From the cell containing the given text, extract its center point as [X, Y] coordinate. 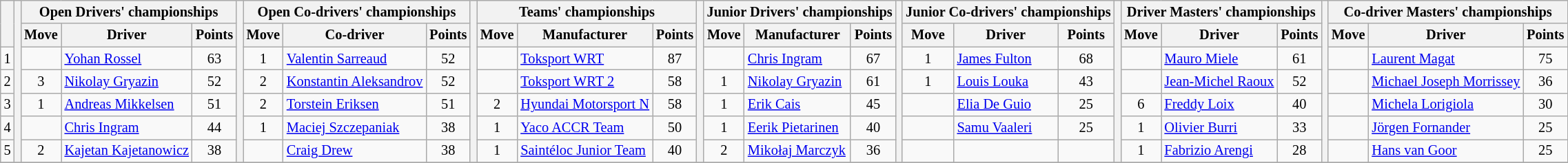
Saintéloc Junior Team [584, 151]
Michela Lorigiola [1446, 105]
Junior Co-drivers' championships [1008, 12]
4 [8, 128]
Craig Drew [354, 151]
Elia De Guio [1006, 105]
Michael Joseph Morrissey [1446, 81]
Toksport WRT [584, 58]
87 [675, 58]
43 [1086, 81]
Samu Vaaleri [1006, 128]
Olivier Burri [1220, 128]
Erik Cais [797, 105]
Driver Masters' championships [1221, 12]
28 [1299, 151]
Laurent Magat [1446, 58]
Konstantin Aleksandrov [354, 81]
Open Drivers' championships [128, 12]
Mikołaj Marczyk [797, 151]
68 [1086, 58]
Andreas Mikkelsen [127, 105]
33 [1299, 128]
Toksport WRT 2 [584, 81]
Jörgen Fornander [1446, 128]
Mauro Miele [1220, 58]
Fabrizio Arengi [1220, 151]
Torstein Eriksen [354, 105]
44 [214, 128]
63 [214, 58]
Yaco ACCR Team [584, 128]
Maciej Szczepaniak [354, 128]
45 [873, 105]
Co-driver Masters' championships [1447, 12]
Teams' championships [587, 12]
Eerik Pietarinen [797, 128]
Freddy Loix [1220, 105]
50 [675, 128]
Jean-Michel Raoux [1220, 81]
67 [873, 58]
Louis Louka [1006, 81]
Co-driver [354, 35]
Kajetan Kajetanowicz [127, 151]
Open Co-drivers' championships [357, 12]
James Fulton [1006, 58]
Yohan Rossel [127, 58]
30 [1545, 105]
Hyundai Motorsport N [584, 105]
5 [8, 151]
6 [1141, 105]
Junior Drivers' championships [800, 12]
75 [1545, 58]
Hans van Goor [1446, 151]
Valentin Sarreaud [354, 58]
